Search for the cell housing the specified text and yield its [X, Y] center coordinate. 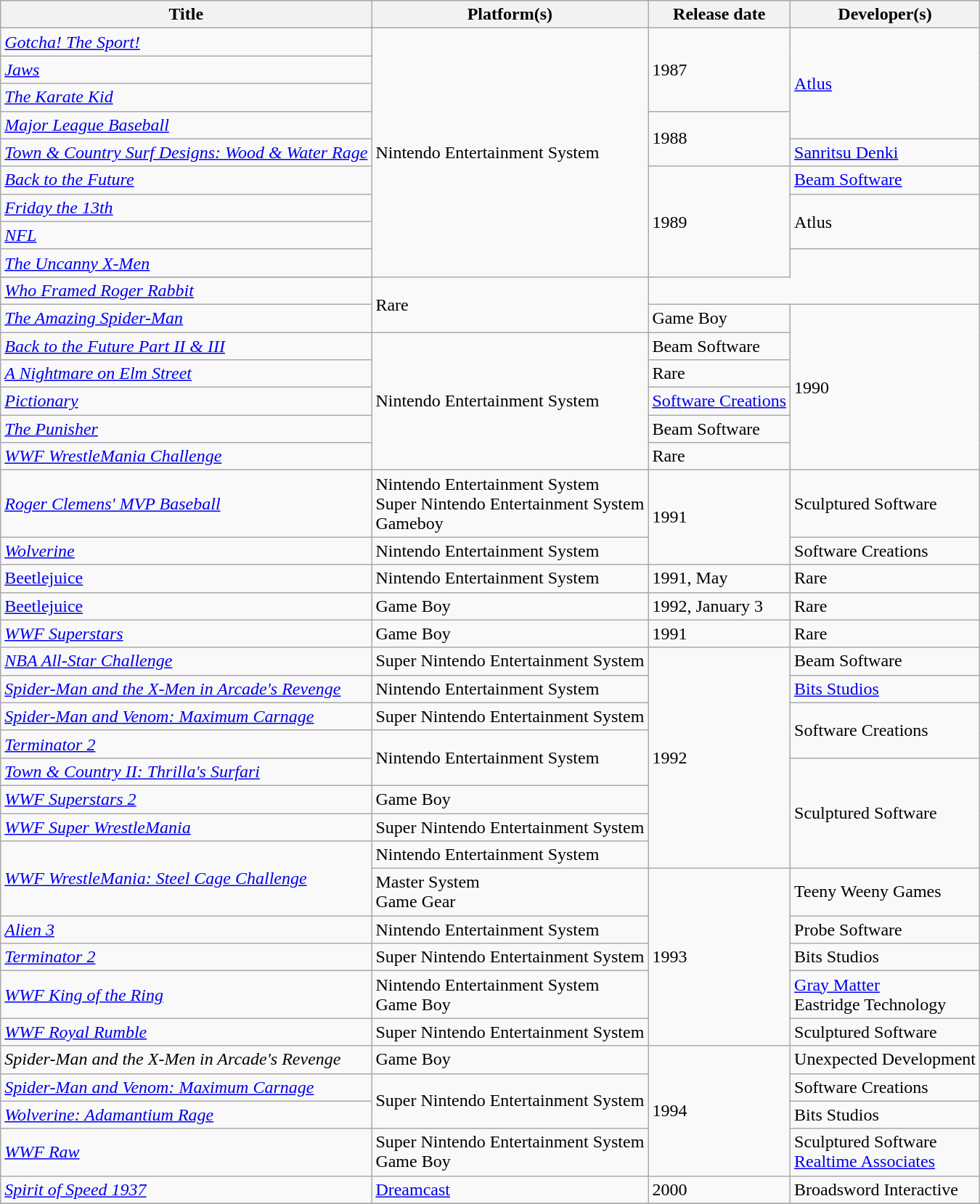
Spirit of Speed 1937 [186, 1189]
Major League Baseball [186, 125]
WWF Super WrestleMania [186, 827]
NFL [186, 235]
Alien 3 [186, 930]
1991, May [719, 578]
Town & Country Surf Designs: Wood & Water Rage [186, 152]
The Uncanny X-Men [186, 263]
WWF Superstars [186, 634]
1993 [719, 957]
WWF WrestleMania Challenge [186, 456]
Gray Matter Eastridge Technology [886, 994]
1992 [719, 758]
Sanritsu Denki [886, 152]
1994 [719, 1110]
Roger Clemens' MVP Baseball [186, 504]
Platform(s) [510, 15]
Wolverine: Adamantium Rage [186, 1115]
Master SystemGame Gear [510, 893]
Nintendo Entertainment System Game Boy [510, 994]
Back to the Future [186, 180]
Super Nintendo Entertainment System Game Boy [510, 1152]
1990 [886, 387]
The Punisher [186, 429]
Town & Country II: Thrilla's Surfari [186, 771]
Nintendo Entertainment System Super Nintendo Entertainment System Gameboy [510, 504]
WWF Superstars 2 [186, 799]
The Karate Kid [186, 97]
1992, January 3 [719, 606]
Teeny Weeny Games [886, 893]
Back to the Future Part II & III [186, 346]
1987 [719, 70]
Probe Software [886, 930]
1988 [719, 139]
Title [186, 15]
Release date [719, 15]
Who Framed Roger Rabbit [186, 290]
Friday the 13th [186, 208]
WWF Royal Rumble [186, 1032]
2000 [719, 1189]
WWF Raw [186, 1152]
Pictionary [186, 401]
Gotcha! The Sport! [186, 42]
WWF King of the Ring [186, 994]
Sculptured Software Realtime Associates [886, 1152]
Jaws [186, 70]
Unexpected Development [886, 1060]
1989 [719, 221]
NBA All-Star Challenge [186, 661]
Developer(s) [886, 15]
The Amazing Spider-Man [186, 318]
Wolverine [186, 551]
A Nightmare on Elm Street [186, 374]
WWF WrestleMania: Steel Cage Challenge [186, 878]
Dreamcast [510, 1189]
Broadsword Interactive [886, 1189]
